Identify which cell holds the provided text, then report its (x, y) central coordinate. 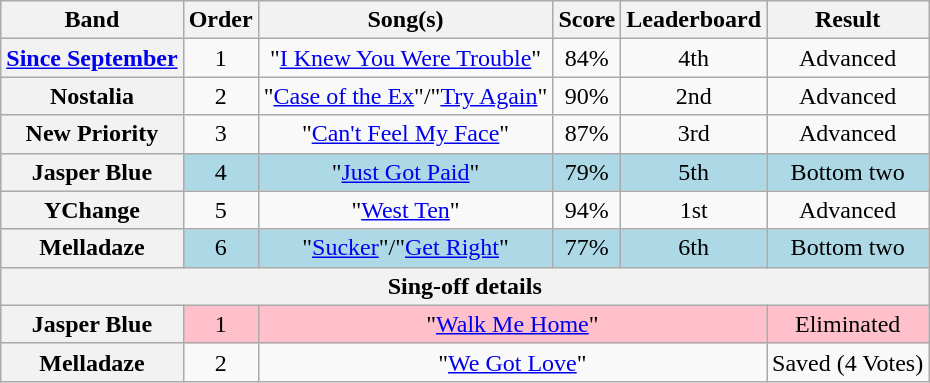
Band (92, 20)
Leaderboard (694, 20)
3rd (694, 134)
Order (220, 20)
6 (220, 248)
2nd (694, 96)
"We Got Love" (512, 362)
Score (587, 20)
"Sucker"/"Get Right" (406, 248)
"Can't Feel My Face" (406, 134)
Since September (92, 58)
5th (694, 172)
84% (587, 58)
Sing-off details (465, 286)
94% (587, 210)
"Walk Me Home" (512, 324)
Nostalia (92, 96)
"West Ten" (406, 210)
New Priority (92, 134)
YChange (92, 210)
79% (587, 172)
Result (848, 20)
Song(s) (406, 20)
90% (587, 96)
4th (694, 58)
5 (220, 210)
77% (587, 248)
3 (220, 134)
"Case of the Ex"/"Try Again" (406, 96)
"I Knew You Were Trouble" (406, 58)
Saved (4 Votes) (848, 362)
1st (694, 210)
6th (694, 248)
87% (587, 134)
4 (220, 172)
"Just Got Paid" (406, 172)
Eliminated (848, 324)
